Return the (X, Y) coordinate for the center point of the cell that contains the specified text.  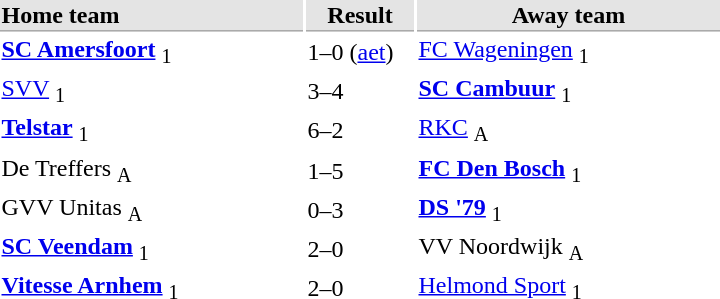
1–0 (aet) (360, 52)
FC Den Bosch 1 (568, 170)
3–4 (360, 92)
De Treffers A (152, 170)
0–3 (360, 210)
RKC A (568, 131)
SVV 1 (152, 92)
GVV Unitas A (152, 210)
Away team (568, 16)
DS '79 1 (568, 210)
1–5 (360, 170)
Home team (152, 16)
SC Veendam 1 (152, 249)
SC Cambuur 1 (568, 92)
SC Amersfoort 1 (152, 52)
6–2 (360, 131)
Telstar 1 (152, 131)
VV Noordwijk A (568, 249)
Result (360, 16)
FC Wageningen 1 (568, 52)
2–0 (360, 249)
